Scan for the cell matching the given text and deliver its (X, Y) coordinate at center. 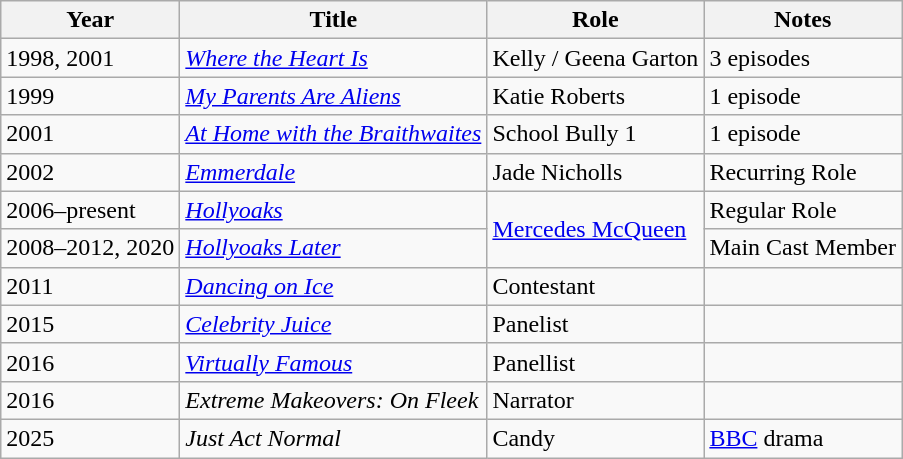
Year (90, 20)
Panellist (596, 362)
Narrator (596, 400)
Just Act Normal (334, 438)
Mercedes McQueen (596, 229)
Role (596, 20)
2002 (90, 172)
Jade Nicholls (596, 172)
At Home with the Braithwaites (334, 134)
Notes (803, 20)
Candy (596, 438)
Virtually Famous (334, 362)
Recurring Role (803, 172)
2025 (90, 438)
Where the Heart Is (334, 58)
Contestant (596, 286)
Celebrity Juice (334, 324)
Dancing on Ice (334, 286)
Title (334, 20)
Hollyoaks (334, 210)
2006–present (90, 210)
2015 (90, 324)
2011 (90, 286)
2001 (90, 134)
Kelly / Geena Garton (596, 58)
My Parents Are Aliens (334, 96)
1999 (90, 96)
Panelist (596, 324)
2008–2012, 2020 (90, 248)
3 episodes (803, 58)
School Bully 1 (596, 134)
BBC drama (803, 438)
Hollyoaks Later (334, 248)
Katie Roberts (596, 96)
Main Cast Member (803, 248)
Regular Role (803, 210)
Extreme Makeovers: On Fleek (334, 400)
1998, 2001 (90, 58)
Emmerdale (334, 172)
